Identify which cell holds the provided text, then report its [x, y] central coordinate. 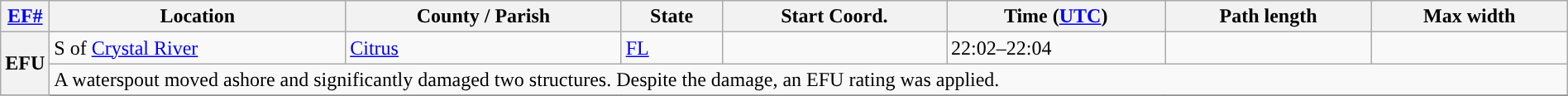
Path length [1269, 17]
EFU [25, 64]
State [672, 17]
Time (UTC) [1056, 17]
Start Coord. [834, 17]
EF# [25, 17]
County / Parish [483, 17]
FL [672, 48]
Location [198, 17]
A waterspout moved ashore and significantly damaged two structures. Despite the damage, an EFU rating was applied. [809, 79]
22:02–22:04 [1056, 48]
S of Crystal River [198, 48]
Max width [1469, 17]
Citrus [483, 48]
